Identify which cell holds the provided text, then report its (X, Y) central coordinate. 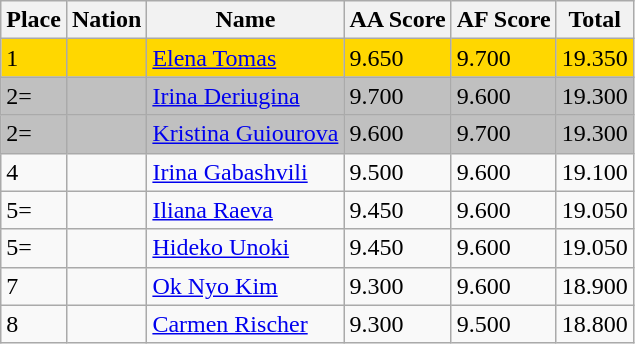
19.100 (594, 172)
19.350 (594, 58)
Iliana Raeva (246, 210)
AA Score (398, 20)
Elena Tomas (246, 58)
8 (34, 324)
Carmen Rischer (246, 324)
Nation (106, 20)
18.900 (594, 286)
Hideko Unoki (246, 248)
18.800 (594, 324)
Irina Gabashvili (246, 172)
Place (34, 20)
7 (34, 286)
AF Score (504, 20)
Name (246, 20)
Kristina Guiourova (246, 134)
Ok Nyo Kim (246, 286)
9.650 (398, 58)
Irina Deriugina (246, 96)
Total (594, 20)
1 (34, 58)
4 (34, 172)
